Determine the [X, Y] coordinate at the center of the cell enclosing the given text.  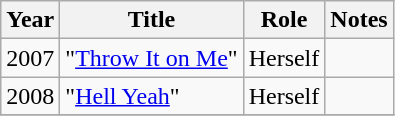
2008 [30, 96]
"Hell Yeah" [152, 96]
Title [152, 20]
Role [284, 20]
2007 [30, 58]
Year [30, 20]
Notes [359, 20]
"Throw It on Me" [152, 58]
